Output the (X, Y) coordinate of the center of the cell containing the given text.  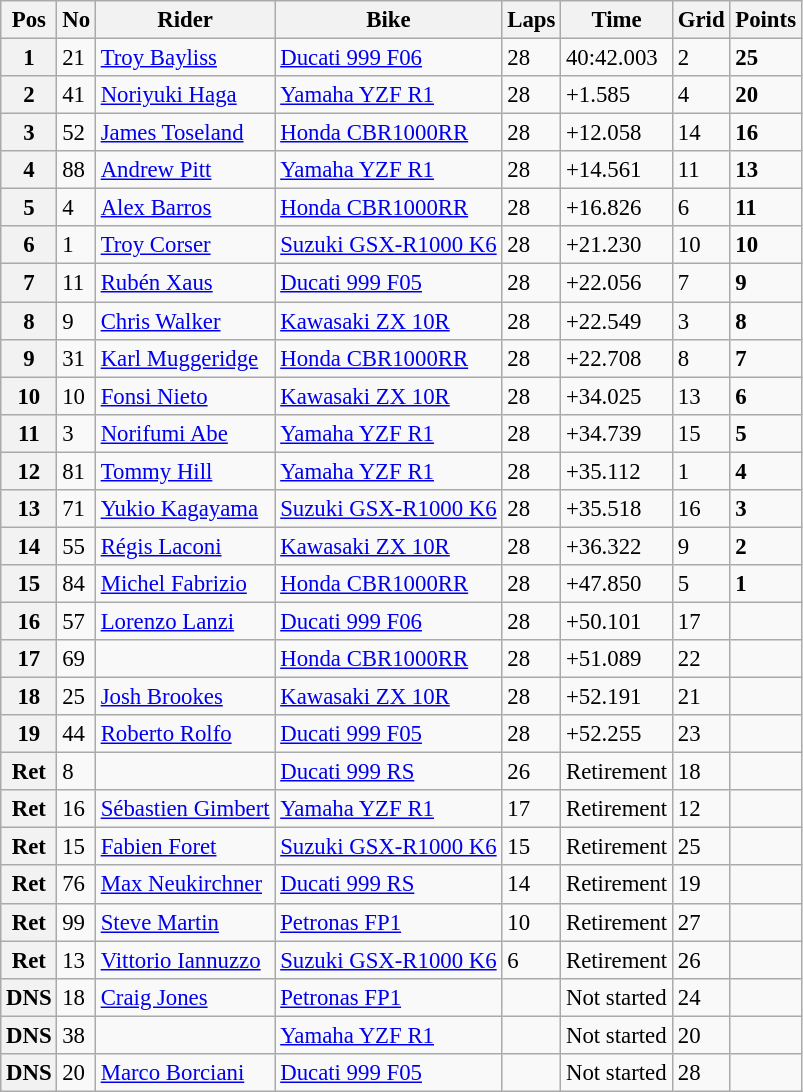
+34.739 (617, 433)
+47.850 (617, 584)
84 (76, 584)
Marco Borciani (185, 1073)
Chris Walker (185, 321)
69 (76, 659)
Sébastien Gimbert (185, 809)
23 (700, 734)
24 (700, 997)
55 (76, 546)
31 (76, 358)
+35.518 (617, 509)
Michel Fabrizio (185, 584)
No (76, 20)
Josh Brookes (185, 697)
+52.255 (617, 734)
Régis Laconi (185, 546)
41 (76, 95)
+12.058 (617, 133)
27 (700, 922)
+51.089 (617, 659)
Bike (388, 20)
+52.191 (617, 697)
+34.025 (617, 396)
52 (76, 133)
Alex Barros (185, 208)
+16.826 (617, 208)
Rubén Xaus (185, 283)
Max Neukirchner (185, 885)
+35.112 (617, 471)
+50.101 (617, 621)
81 (76, 471)
Yukio Kagayama (185, 509)
Vittorio Iannuzzo (185, 960)
22 (700, 659)
Steve Martin (185, 922)
Rider (185, 20)
Pos (29, 20)
Troy Bayliss (185, 58)
Karl Muggeridge (185, 358)
James Toseland (185, 133)
Tommy Hill (185, 471)
Craig Jones (185, 997)
Fonsi Nieto (185, 396)
+22.056 (617, 283)
+14.561 (617, 170)
71 (76, 509)
57 (76, 621)
38 (76, 1035)
Grid (700, 20)
Roberto Rolfo (185, 734)
Time (617, 20)
Laps (532, 20)
Fabien Foret (185, 847)
Lorenzo Lanzi (185, 621)
+1.585 (617, 95)
88 (76, 170)
+22.708 (617, 358)
Norifumi Abe (185, 433)
Noriyuki Haga (185, 95)
Points (766, 20)
+36.322 (617, 546)
Andrew Pitt (185, 170)
44 (76, 734)
+22.549 (617, 321)
Troy Corser (185, 245)
99 (76, 922)
40:42.003 (617, 58)
+21.230 (617, 245)
76 (76, 885)
